Extract the [x, y] coordinate from the center of the cell holding the provided text.  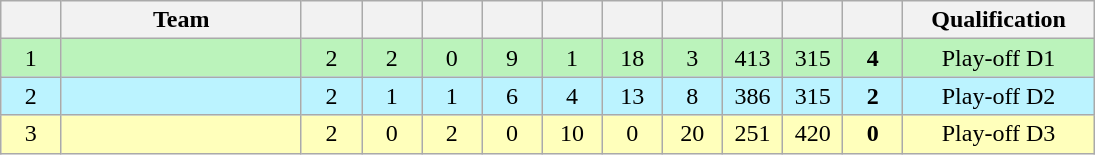
413 [752, 58]
10 [572, 134]
9 [512, 58]
Play-off D2 [998, 96]
420 [813, 134]
20 [692, 134]
Team [182, 20]
13 [632, 96]
6 [512, 96]
Qualification [998, 20]
386 [752, 96]
18 [632, 58]
Play-off D1 [998, 58]
251 [752, 134]
8 [692, 96]
Play-off D3 [998, 134]
